Search for the cell housing the specified text and yield its [X, Y] center coordinate. 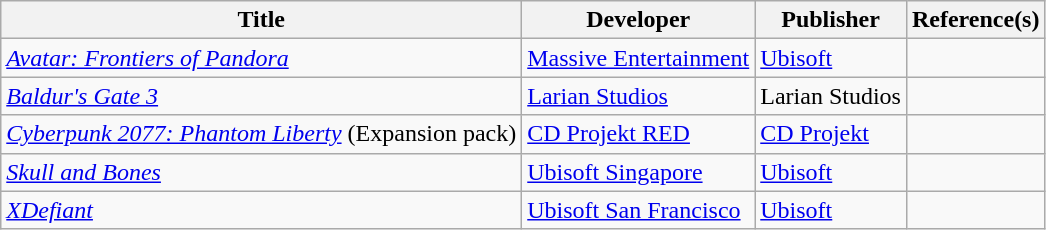
Skull and Bones [262, 172]
Developer [638, 20]
Ubisoft Singapore [638, 172]
CD Projekt RED [638, 134]
Title [262, 20]
Baldur's Gate 3 [262, 96]
Publisher [831, 20]
Cyberpunk 2077: Phantom Liberty (Expansion pack) [262, 134]
XDefiant [262, 210]
Ubisoft San Francisco [638, 210]
Reference(s) [976, 20]
Avatar: Frontiers of Pandora [262, 58]
CD Projekt [831, 134]
Massive Entertainment [638, 58]
